Pinpoint the cell where the given text exists, returning its [x, y] midpoint coordinate. 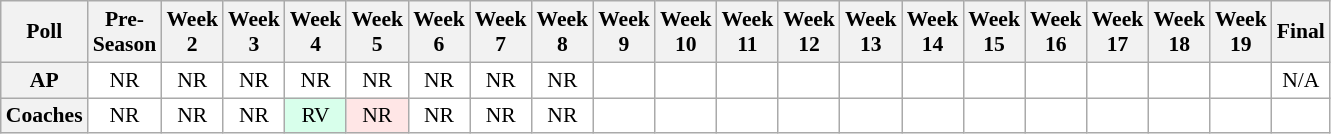
Week15 [994, 32]
Week6 [439, 32]
Week5 [377, 32]
Week17 [1118, 32]
Week14 [933, 32]
RV [316, 116]
Week19 [1241, 32]
Week3 [254, 32]
Week18 [1179, 32]
Week7 [501, 32]
Week16 [1056, 32]
Week13 [871, 32]
Week9 [624, 32]
Week11 [748, 32]
Week8 [562, 32]
Coaches [44, 116]
Week4 [316, 32]
Final [1301, 32]
Week2 [192, 32]
Week12 [809, 32]
AP [44, 80]
Week10 [686, 32]
Pre-Season [125, 32]
N/A [1301, 80]
Poll [44, 32]
